For the text-containing cell, return its midpoint in [X, Y] coordinate format. 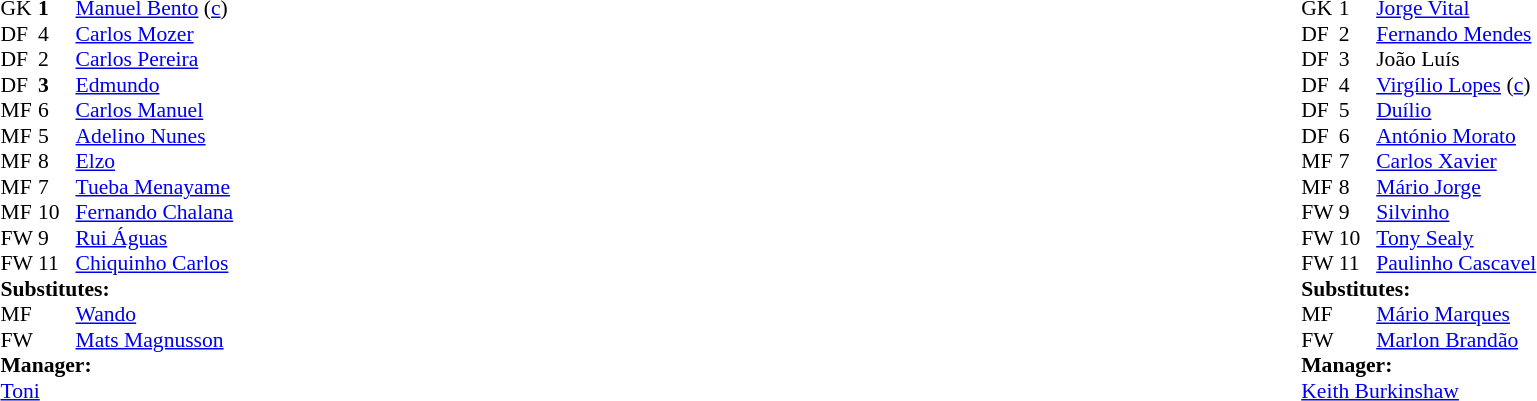
Tueba Menayame [155, 187]
Edmundo [155, 85]
Duílio [1456, 111]
Adelino Nunes [155, 136]
Wando [155, 315]
Paulinho Cascavel [1456, 263]
Fernando Chalana [155, 213]
Fernando Mendes [1456, 34]
Marlon Brandão [1456, 340]
Mário Jorge [1456, 187]
Carlos Mozer [155, 34]
Mats Magnusson [155, 340]
Carlos Xavier [1456, 161]
António Morato [1456, 136]
Silvinho [1456, 213]
Elzo [155, 161]
Carlos Manuel [155, 111]
Mário Marques [1456, 315]
João Luís [1456, 59]
Carlos Pereira [155, 59]
Tony Sealy [1456, 238]
Chiquinho Carlos [155, 263]
Virgílio Lopes (c) [1456, 85]
Rui Águas [155, 238]
